Determine the [x, y] coordinate at the center of the cell enclosing the given text.  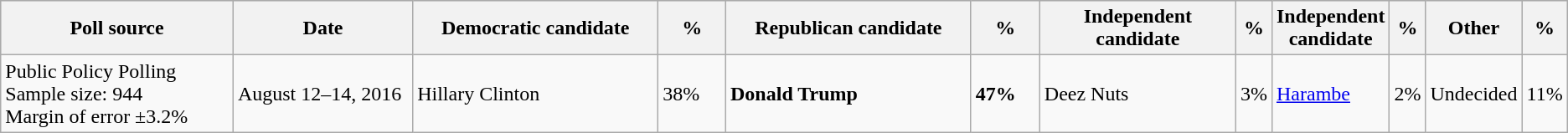
Date [322, 28]
Democratic candidate [536, 28]
Poll source [117, 28]
Hillary Clinton [536, 94]
Public Policy PollingSample size: 944Margin of error ±3.2% [117, 94]
11% [1545, 94]
Harambe [1330, 94]
August 12–14, 2016 [322, 94]
47% [1005, 94]
Donald Trump [849, 94]
Deez Nuts [1137, 94]
Republican candidate [849, 28]
2% [1407, 94]
Undecided [1474, 94]
38% [692, 94]
3% [1253, 94]
Other [1474, 28]
